Provide the (x, y) coordinate of the cell's center where the given text is located.  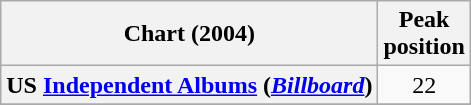
Peakposition (424, 34)
22 (424, 85)
Chart (2004) (190, 34)
US Independent Albums (Billboard) (190, 85)
